Find where the given text appears and provide that cell's center as [x, y] coordinate. 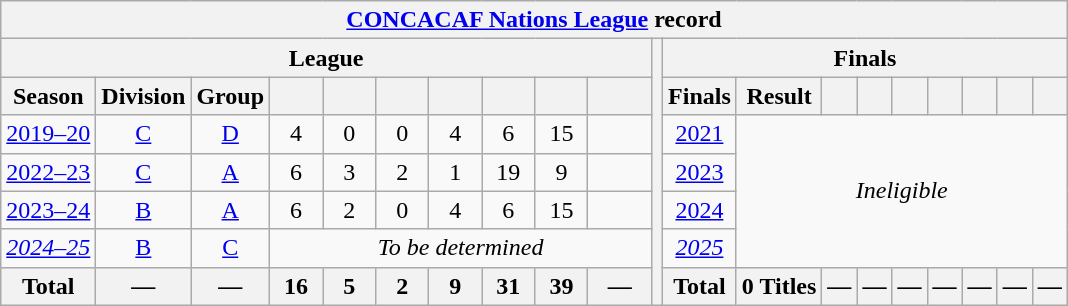
2023 [700, 172]
To be determined [461, 248]
2025 [700, 248]
D [230, 134]
2021 [700, 134]
3 [350, 172]
2024 [700, 210]
Result [779, 96]
2019–20 [48, 134]
Division [144, 96]
0 Titles [779, 286]
16 [296, 286]
19 [508, 172]
CONCACAF Nations League record [534, 20]
Ineligible [902, 191]
31 [508, 286]
Season [48, 96]
2024–25 [48, 248]
5 [350, 286]
2023–24 [48, 210]
2022–23 [48, 172]
1 [456, 172]
League [326, 58]
Group [230, 96]
39 [562, 286]
